Scan for the cell matching the given text and deliver its (x, y) coordinate at center. 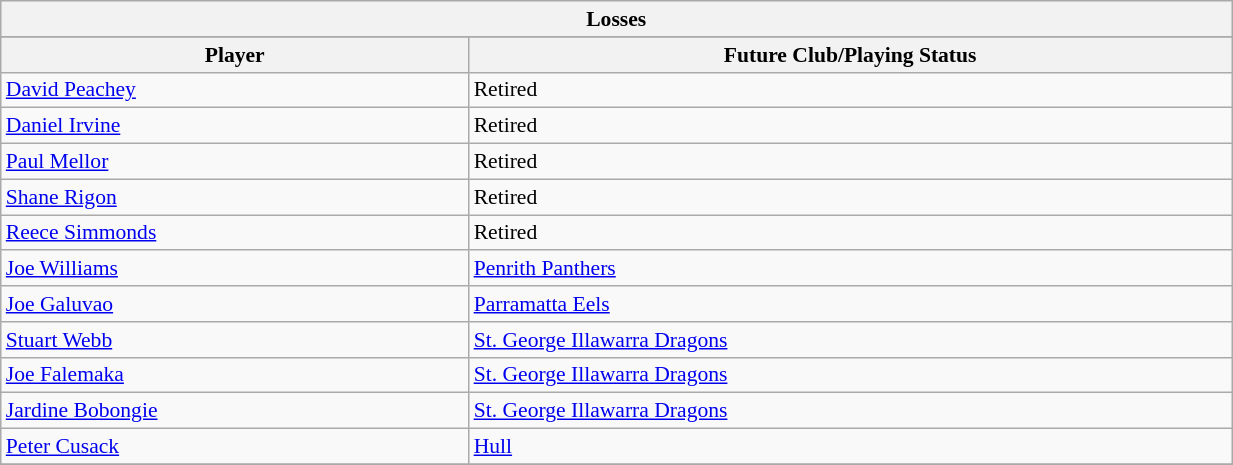
David Peachey (235, 90)
Future Club/Playing Status (850, 55)
Shane Rigon (235, 197)
Daniel Irvine (235, 126)
Joe Falemaka (235, 375)
Losses (616, 19)
Penrith Panthers (850, 269)
Paul Mellor (235, 162)
Player (235, 55)
Stuart Webb (235, 340)
Parramatta Eels (850, 304)
Jardine Bobongie (235, 411)
Peter Cusack (235, 447)
Hull (850, 447)
Joe Galuvao (235, 304)
Joe Williams (235, 269)
Reece Simmonds (235, 233)
